Search for the cell housing the specified text and yield its (X, Y) center coordinate. 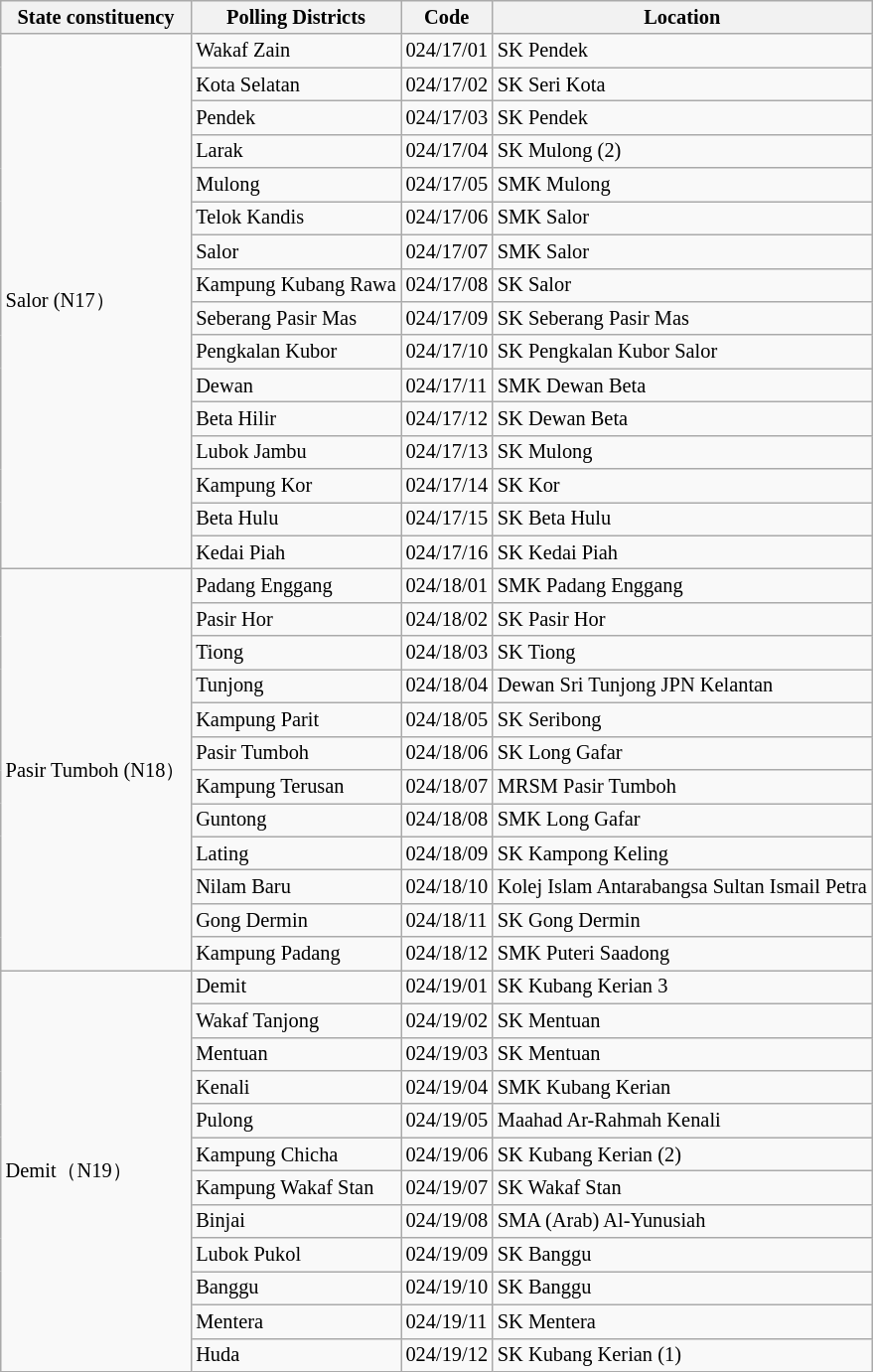
SK Pasir Hor (682, 619)
SK Seri Kota (682, 84)
024/18/03 (447, 653)
024/18/02 (447, 619)
024/17/09 (447, 318)
SMK Kubang Kerian (682, 1087)
Pasir Tumboh (296, 753)
024/19/12 (447, 1355)
Beta Hilir (296, 418)
Demit（N19） (96, 1170)
Pulong (296, 1121)
Huda (296, 1355)
SMA (Arab) Al-Yunusiah (682, 1221)
Kenali (296, 1087)
Kampung Parit (296, 719)
SMK Puteri Saadong (682, 954)
024/18/11 (447, 920)
024/18/12 (447, 954)
Kedai Piah (296, 552)
024/19/07 (447, 1187)
SK Kedai Piah (682, 552)
Nilam Baru (296, 886)
024/19/09 (447, 1255)
024/19/11 (447, 1321)
Maahad Ar-Rahmah Kenali (682, 1121)
Polling Districts (296, 17)
SK Seribong (682, 719)
Lubok Jambu (296, 452)
Lubok Pukol (296, 1255)
MRSM Pasir Tumboh (682, 786)
Lating (296, 853)
SMK Dewan Beta (682, 385)
024/19/01 (447, 987)
Location (682, 17)
Dewan (296, 385)
SK Beta Hulu (682, 519)
Tiong (296, 653)
Wakaf Tanjong (296, 1020)
024/17/01 (447, 51)
SK Pengkalan Kubor Salor (682, 352)
SMK Mulong (682, 185)
Code (447, 17)
Mentera (296, 1321)
Kampung Chicha (296, 1154)
024/18/04 (447, 686)
SMK Padang Enggang (682, 585)
Dewan Sri Tunjong JPN Kelantan (682, 686)
Larak (296, 151)
024/18/06 (447, 753)
SK Dewan Beta (682, 418)
SK Gong Dermin (682, 920)
Pengkalan Kubor (296, 352)
024/19/02 (447, 1020)
Kampung Wakaf Stan (296, 1187)
024/18/08 (447, 820)
SK Kubang Kerian (1) (682, 1355)
024/17/10 (447, 352)
024/17/14 (447, 486)
Salor (296, 251)
Tunjong (296, 686)
024/18/01 (447, 585)
SK Mulong (2) (682, 151)
024/17/06 (447, 218)
024/17/12 (447, 418)
024/19/05 (447, 1121)
Telok Kandis (296, 218)
024/17/05 (447, 185)
Seberang Pasir Mas (296, 318)
State constituency (96, 17)
SK Seberang Pasir Mas (682, 318)
Demit (296, 987)
Mentuan (296, 1054)
Beta Hulu (296, 519)
024/18/05 (447, 719)
SK Salor (682, 285)
SK Kubang Kerian 3 (682, 987)
Kolej Islam Antarabangsa Sultan Ismail Petra (682, 886)
024/19/03 (447, 1054)
024/19/08 (447, 1221)
024/18/09 (447, 853)
024/17/16 (447, 552)
Kampung Kubang Rawa (296, 285)
Binjai (296, 1221)
024/17/08 (447, 285)
Padang Enggang (296, 585)
SMK Long Gafar (682, 820)
024/19/06 (447, 1154)
Pendek (296, 117)
SK Long Gafar (682, 753)
024/17/11 (447, 385)
024/19/10 (447, 1288)
024/19/04 (447, 1087)
SK Mulong (682, 452)
Wakaf Zain (296, 51)
024/17/07 (447, 251)
024/18/10 (447, 886)
Kampung Padang (296, 954)
Banggu (296, 1288)
024/17/13 (447, 452)
SK Wakaf Stan (682, 1187)
Pasir Hor (296, 619)
024/17/02 (447, 84)
Kampung Kor (296, 486)
SK Kampong Keling (682, 853)
024/17/15 (447, 519)
Kampung Terusan (296, 786)
Gong Dermin (296, 920)
SK Mentera (682, 1321)
SK Kor (682, 486)
024/18/07 (447, 786)
Mulong (296, 185)
Guntong (296, 820)
Kota Selatan (296, 84)
Salor (N17） (96, 301)
024/17/03 (447, 117)
Pasir Tumboh (N18） (96, 769)
SK Kubang Kerian (2) (682, 1154)
024/17/04 (447, 151)
SK Tiong (682, 653)
